Pinpoint the cell where the given text exists, returning its [x, y] midpoint coordinate. 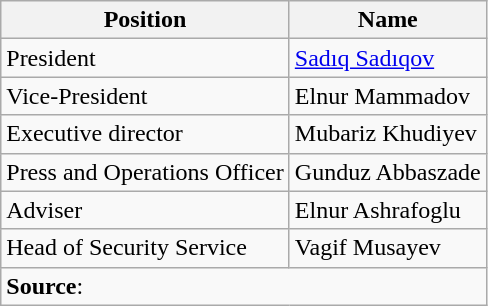
Elnur Mammadov [388, 96]
Vagif Musayev [388, 248]
Executive director [146, 134]
Adviser [146, 210]
President [146, 58]
Sadıq Sadıqov [388, 58]
Vice-President [146, 96]
Gunduz Abbaszade [388, 172]
Name [388, 20]
Source: [244, 286]
Position [146, 20]
Press and Operations Officer [146, 172]
Elnur Ashrafoglu [388, 210]
Head of Security Service [146, 248]
Mubariz Khudiyev [388, 134]
